Pinpoint the cell where the given text exists, returning its (X, Y) midpoint coordinate. 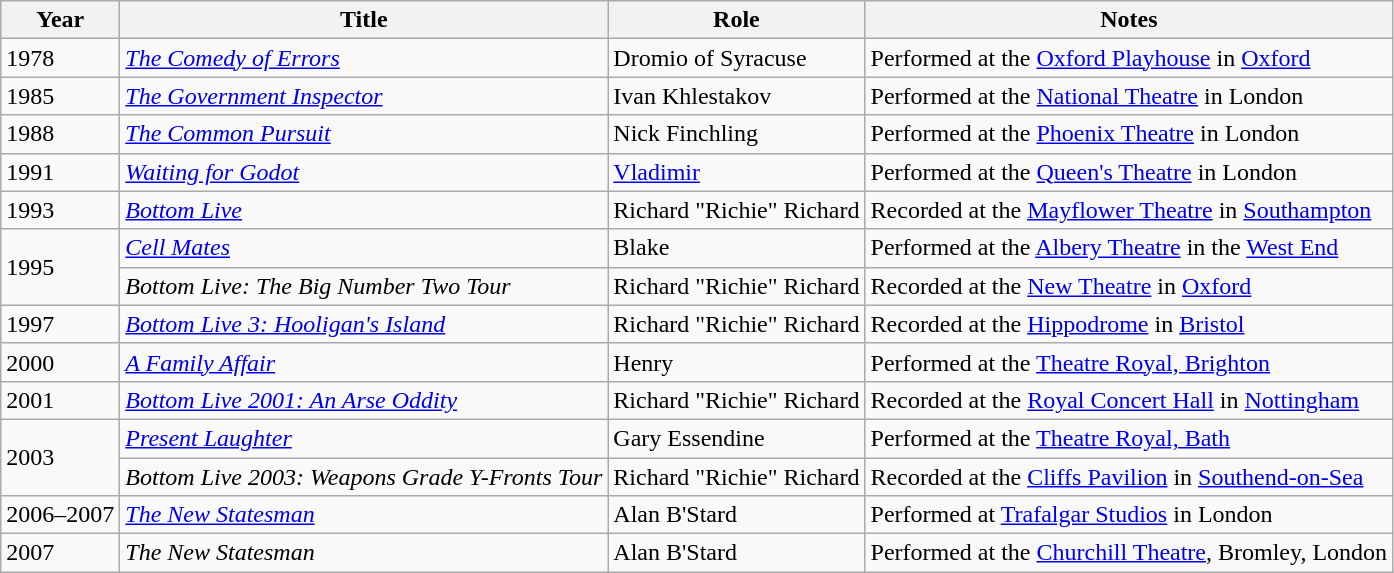
Role (736, 20)
Blake (736, 248)
Performed at the Theatre Royal, Bath (1129, 438)
1985 (60, 96)
Performed at the Queen's Theatre in London (1129, 172)
2007 (60, 553)
Waiting for Godot (364, 172)
Performed at the Oxford Playhouse in Oxford (1129, 58)
1978 (60, 58)
Performed at the Phoenix Theatre in London (1129, 134)
Present Laughter (364, 438)
Cell Mates (364, 248)
2006–2007 (60, 515)
Title (364, 20)
1997 (60, 324)
Performed at the Theatre Royal, Brighton (1129, 362)
Nick Finchling (736, 134)
2001 (60, 400)
1991 (60, 172)
2000 (60, 362)
1988 (60, 134)
Vladimir (736, 172)
Performed at Trafalgar Studios in London (1129, 515)
The Government Inspector (364, 96)
1993 (60, 210)
Bottom Live: The Big Number Two Tour (364, 286)
2003 (60, 457)
Notes (1129, 20)
Bottom Live 3: Hooligan's Island (364, 324)
Recorded at the Royal Concert Hall in Nottingham (1129, 400)
Performed at the Churchill Theatre, Bromley, London (1129, 553)
Recorded at the New Theatre in Oxford (1129, 286)
A Family Affair (364, 362)
Henry (736, 362)
1995 (60, 267)
Performed at the Albery Theatre in the West End (1129, 248)
Recorded at the Hippodrome in Bristol (1129, 324)
Ivan Khlestakov (736, 96)
Bottom Live (364, 210)
Bottom Live 2001: An Arse Oddity (364, 400)
Performed at the National Theatre in London (1129, 96)
Recorded at the Cliffs Pavilion in Southend-on-Sea (1129, 477)
Dromio of Syracuse (736, 58)
Year (60, 20)
The Common Pursuit (364, 134)
Bottom Live 2003: Weapons Grade Y-Fronts Tour (364, 477)
Gary Essendine (736, 438)
The Comedy of Errors (364, 58)
Recorded at the Mayflower Theatre in Southampton (1129, 210)
